Provide the [x, y] coordinate of the cell's center where the given text is located.  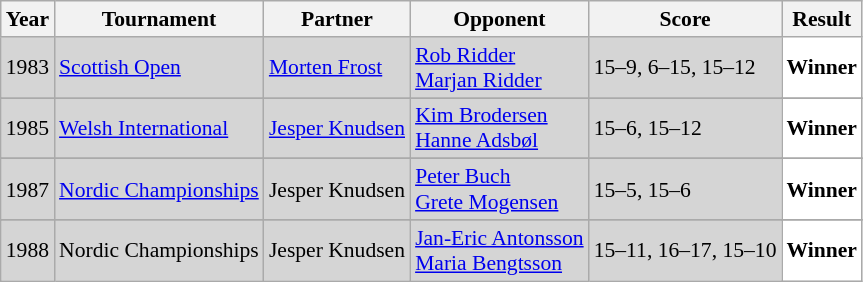
1983 [28, 68]
15–11, 16–17, 15–10 [686, 250]
Scottish Open [159, 68]
15–9, 6–15, 15–12 [686, 68]
1987 [28, 190]
1988 [28, 250]
Jan-Eric Antonsson Maria Bengtsson [500, 250]
Score [686, 19]
1985 [28, 128]
Morten Frost [337, 68]
Opponent [500, 19]
Tournament [159, 19]
15–5, 15–6 [686, 190]
Kim Brodersen Hanne Adsbøl [500, 128]
Welsh International [159, 128]
Partner [337, 19]
Peter Buch Grete Mogensen [500, 190]
Result [822, 19]
Year [28, 19]
Rob Ridder Marjan Ridder [500, 68]
15–6, 15–12 [686, 128]
